Extract the (X, Y) coordinate from the center of the cell holding the provided text.  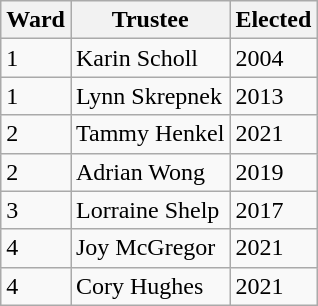
Adrian Wong (150, 172)
2017 (274, 210)
Joy McGregor (150, 248)
Lorraine Shelp (150, 210)
2004 (274, 58)
2013 (274, 96)
3 (36, 210)
Ward (36, 20)
2019 (274, 172)
Trustee (150, 20)
Cory Hughes (150, 286)
Tammy Henkel (150, 134)
Karin Scholl (150, 58)
Lynn Skrepnek (150, 96)
Elected (274, 20)
